Identify which cell holds the provided text, then report its [x, y] central coordinate. 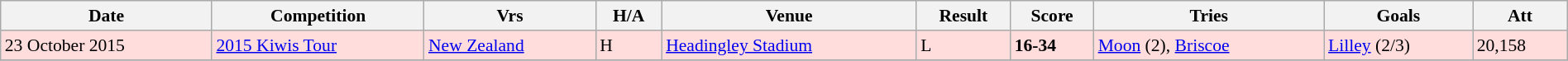
Venue [789, 16]
Moon (2), Briscoe [1209, 45]
New Zealand [509, 45]
2015 Kiwis Tour [318, 45]
23 October 2015 [107, 45]
Date [107, 16]
Goals [1398, 16]
20,158 [1520, 45]
Tries [1209, 16]
16-34 [1052, 45]
Att [1520, 16]
H/A [629, 16]
Competition [318, 16]
Score [1052, 16]
Vrs [509, 16]
Result [963, 16]
H [629, 45]
Lilley (2/3) [1398, 45]
Headingley Stadium [789, 45]
L [963, 45]
